Detect which cell encompasses the target text, then output its (x, y) center coordinate. 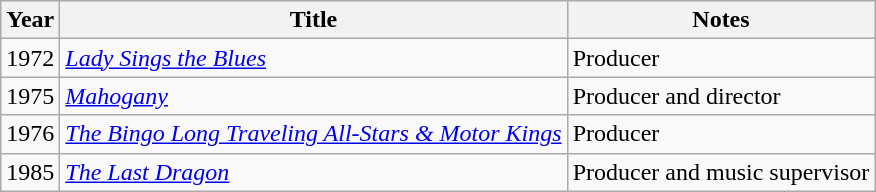
Notes (721, 20)
Producer and director (721, 96)
1972 (30, 58)
Producer and music supervisor (721, 172)
The Last Dragon (314, 172)
Year (30, 20)
The Bingo Long Traveling All-Stars & Motor Kings (314, 134)
1976 (30, 134)
Mahogany (314, 96)
1975 (30, 96)
Title (314, 20)
1985 (30, 172)
Lady Sings the Blues (314, 58)
